Search for the cell housing the specified text and yield its (x, y) center coordinate. 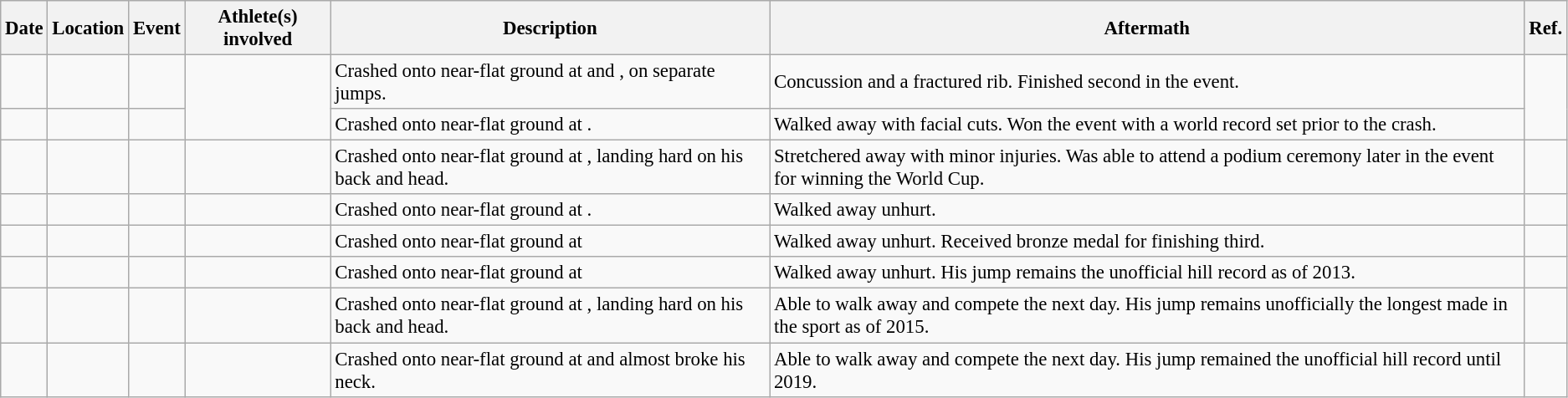
Concussion and a fractured rib. Finished second in the event. (1147, 82)
Walked away unhurt. Received bronze medal for finishing third. (1147, 242)
Able to walk away and compete the next day. His jump remains unofficially the longest made in the sport as of 2015. (1147, 316)
Crashed onto near-flat ground at and , on separate jumps. (551, 82)
Ref. (1545, 28)
Walked away with facial cuts. Won the event with a world record set prior to the crash. (1147, 125)
Crashed onto near-flat ground at and almost broke his neck. (551, 370)
Date (24, 28)
Event (157, 28)
Walked away unhurt. (1147, 210)
Description (551, 28)
Walked away unhurt. His jump remains the unofficial hill record as of 2013. (1147, 273)
Able to walk away and compete the next day. His jump remained the unofficial hill record until 2019. (1147, 370)
Location (89, 28)
Stretchered away with minor injuries. Was able to attend a podium ceremony later in the event for winning the World Cup. (1147, 167)
Aftermath (1147, 28)
Athlete(s) involved (258, 28)
